Detect which cell encompasses the target text, then output its (X, Y) center coordinate. 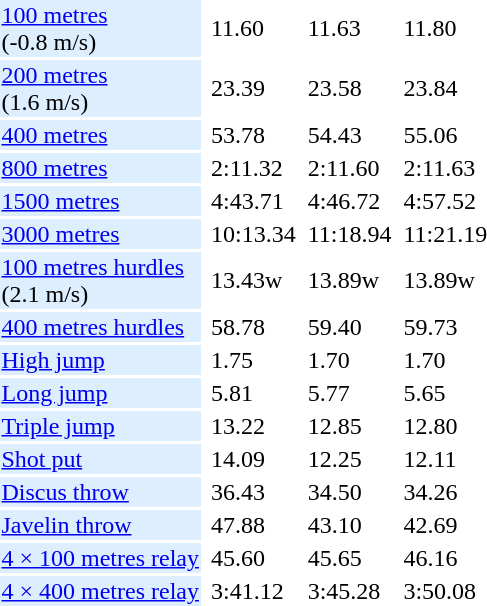
12.25 (350, 459)
23.39 (253, 88)
Long jump (100, 393)
12.85 (350, 426)
34.50 (350, 492)
54.43 (350, 135)
13.43w (253, 280)
13.22 (253, 426)
1500 metres (100, 201)
Javelin throw (100, 525)
Shot put (100, 459)
100 metres (-0.8 m/s) (100, 28)
11.63 (350, 28)
400 metres hurdles (100, 327)
3000 metres (100, 234)
47.88 (253, 525)
2:11.60 (350, 168)
100 metres hurdles (2.1 m/s) (100, 280)
23.58 (350, 88)
11:18.94 (350, 234)
3:45.28 (350, 591)
Triple jump (100, 426)
45.65 (350, 558)
13.89w (350, 280)
2:11.32 (253, 168)
14.09 (253, 459)
1.70 (350, 360)
58.78 (253, 327)
3:41.12 (253, 591)
4 × 400 metres relay (100, 591)
43.10 (350, 525)
4:43.71 (253, 201)
Discus throw (100, 492)
200 metres (1.6 m/s) (100, 88)
High jump (100, 360)
11.60 (253, 28)
45.60 (253, 558)
800 metres (100, 168)
400 metres (100, 135)
36.43 (253, 492)
4 × 100 metres relay (100, 558)
53.78 (253, 135)
10:13.34 (253, 234)
4:46.72 (350, 201)
5.81 (253, 393)
1.75 (253, 360)
59.40 (350, 327)
5.77 (350, 393)
